Identify which cell holds the provided text, then report its (x, y) central coordinate. 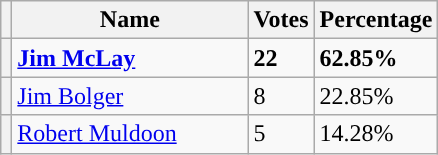
22 (281, 58)
14.28% (376, 134)
5 (281, 134)
Jim McLay (130, 58)
22.85% (376, 96)
Robert Muldoon (130, 134)
Percentage (376, 20)
Name (130, 20)
8 (281, 96)
62.85% (376, 58)
Jim Bolger (130, 96)
Votes (281, 20)
